Provide the [X, Y] coordinate of the cell's center where the given text is located.  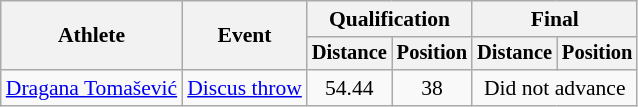
Qualification [390, 19]
38 [432, 88]
Event [244, 36]
54.44 [350, 88]
Dragana Tomašević [92, 88]
Final [554, 19]
Did not advance [554, 88]
Discus throw [244, 88]
Athlete [92, 36]
